Detect which cell encompasses the target text, then output its (x, y) center coordinate. 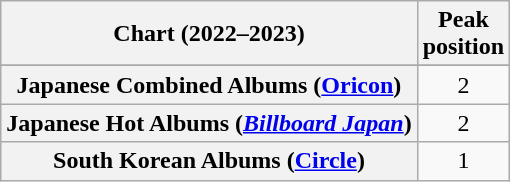
Peakposition (463, 34)
Japanese Hot Albums (Billboard Japan) (209, 123)
1 (463, 161)
South Korean Albums (Circle) (209, 161)
Chart (2022–2023) (209, 34)
Japanese Combined Albums (Oricon) (209, 85)
